Find where the given text appears and provide that cell's center as (x, y) coordinate. 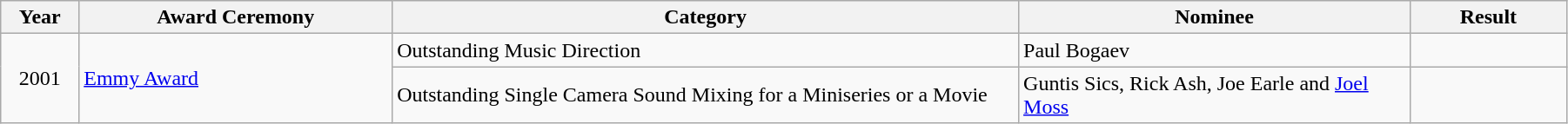
Category (706, 17)
Paul Bogaev (1215, 50)
Award Ceremony (236, 17)
Guntis Sics, Rick Ash, Joe Earle and Joel Moss (1215, 95)
Year (40, 17)
Outstanding Music Direction (706, 50)
Emmy Award (236, 78)
2001 (40, 78)
Outstanding Single Camera Sound Mixing for a Miniseries or a Movie (706, 95)
Nominee (1215, 17)
Result (1488, 17)
